Detect which cell encompasses the target text, then output its (X, Y) center coordinate. 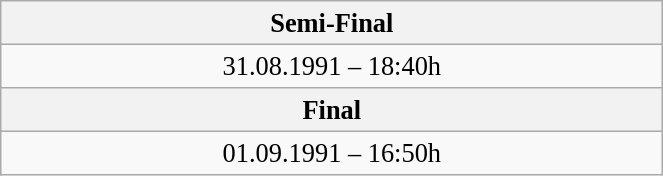
Final (332, 109)
01.09.1991 – 16:50h (332, 153)
31.08.1991 – 18:40h (332, 66)
Semi-Final (332, 22)
